Return [x, y] of the center of cell containing provided text 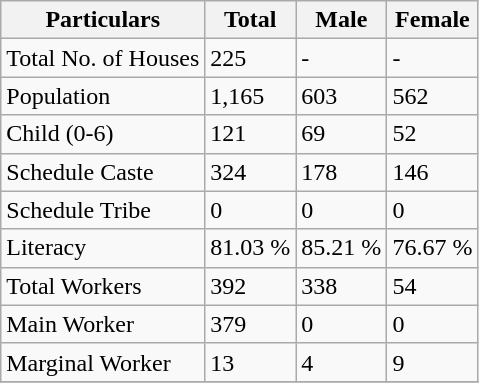
81.03 % [250, 248]
76.67 % [432, 248]
4 [342, 362]
9 [432, 362]
603 [342, 96]
52 [432, 134]
178 [342, 172]
392 [250, 286]
Schedule Tribe [103, 210]
Child (0-6) [103, 134]
Main Worker [103, 324]
Total Workers [103, 286]
13 [250, 362]
54 [432, 286]
Literacy [103, 248]
562 [432, 96]
Female [432, 20]
121 [250, 134]
85.21 % [342, 248]
69 [342, 134]
1,165 [250, 96]
338 [342, 286]
324 [250, 172]
Schedule Caste [103, 172]
Particulars [103, 20]
Total [250, 20]
379 [250, 324]
225 [250, 58]
Marginal Worker [103, 362]
Total No. of Houses [103, 58]
Population [103, 96]
Male [342, 20]
146 [432, 172]
